Return the (X, Y) coordinate for the center point of the cell that contains the specified text.  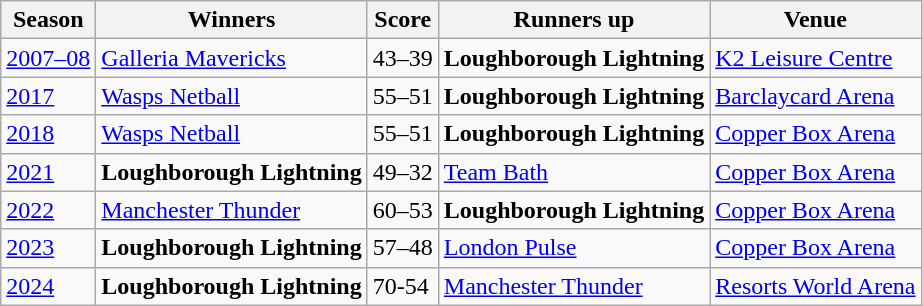
Winners (232, 20)
2022 (48, 210)
57–48 (402, 248)
2007–08 (48, 58)
Score (402, 20)
60–53 (402, 210)
43–39 (402, 58)
2024 (48, 286)
Galleria Mavericks (232, 58)
Resorts World Arena (816, 286)
2018 (48, 134)
Runners up (574, 20)
Barclaycard Arena (816, 96)
2017 (48, 96)
49–32 (402, 172)
London Pulse (574, 248)
Season (48, 20)
70-54 (402, 286)
Venue (816, 20)
K2 Leisure Centre (816, 58)
Team Bath (574, 172)
2021 (48, 172)
2023 (48, 248)
